Identify which cell holds the provided text, then report its (X, Y) central coordinate. 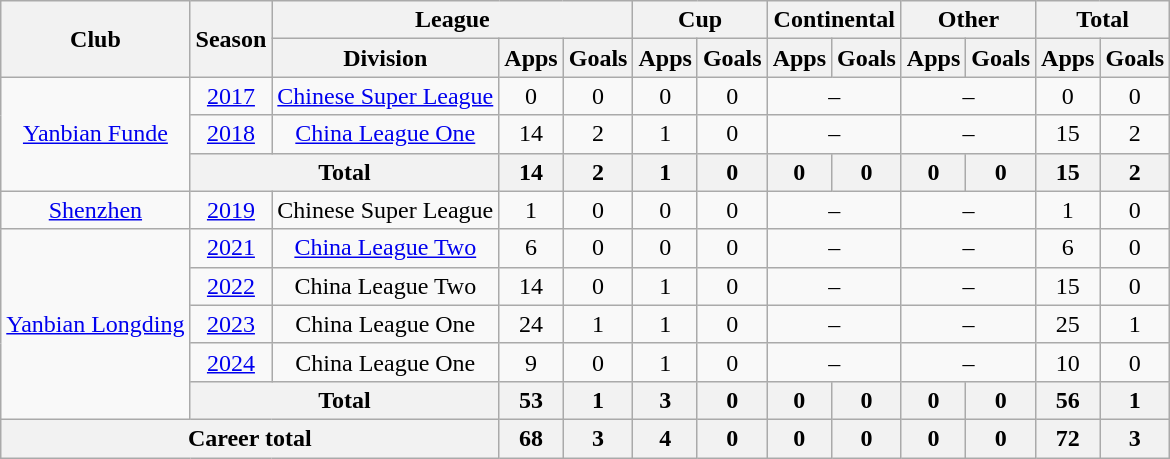
Other (968, 20)
League (452, 20)
Shenzhen (96, 210)
Yanbian Funde (96, 134)
Cup (700, 20)
56 (1068, 400)
53 (531, 400)
68 (531, 438)
9 (531, 362)
25 (1068, 324)
2022 (231, 286)
4 (665, 438)
72 (1068, 438)
Division (386, 58)
2023 (231, 324)
2021 (231, 248)
Club (96, 39)
24 (531, 324)
2024 (231, 362)
2017 (231, 96)
2019 (231, 210)
10 (1068, 362)
Season (231, 39)
Continental (834, 20)
Yanbian Longding (96, 324)
Career total (250, 438)
2018 (231, 134)
